Output the (X, Y) coordinate of the center of the cell containing the given text.  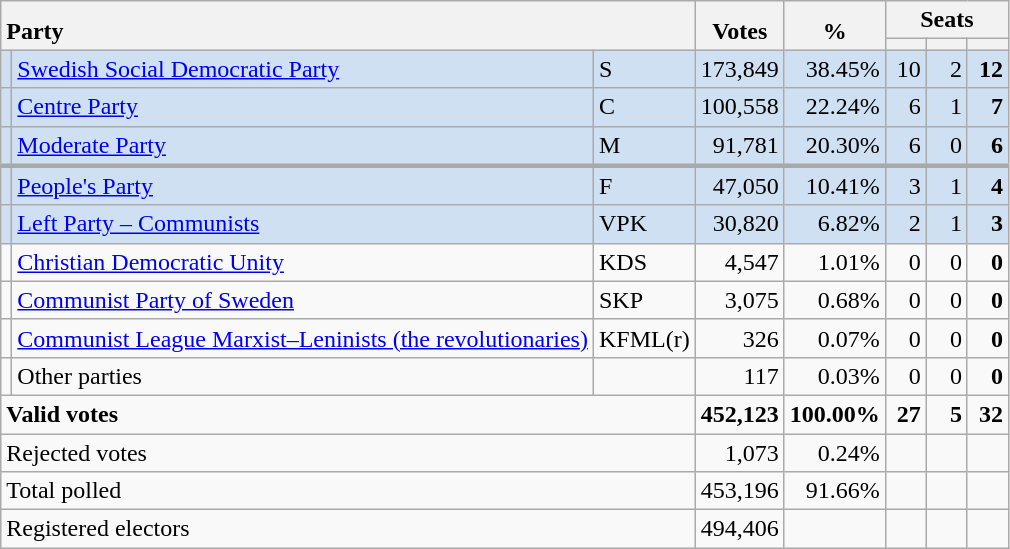
Votes (740, 26)
10.41% (834, 186)
S (644, 69)
KFML(r) (644, 338)
91,781 (740, 146)
People's Party (303, 186)
3,075 (740, 300)
Communist League Marxist–Leninists (the revolutionaries) (303, 338)
7 (988, 107)
1.01% (834, 262)
173,849 (740, 69)
Moderate Party (303, 146)
Rejected votes (348, 453)
22.24% (834, 107)
20.30% (834, 146)
Other parties (303, 376)
Registered electors (348, 529)
C (644, 107)
Christian Democratic Unity (303, 262)
0.07% (834, 338)
100.00% (834, 414)
38.45% (834, 69)
494,406 (740, 529)
0.68% (834, 300)
Party (348, 26)
453,196 (740, 491)
452,123 (740, 414)
% (834, 26)
117 (740, 376)
Swedish Social Democratic Party (303, 69)
M (644, 146)
27 (906, 414)
VPK (644, 224)
91.66% (834, 491)
32 (988, 414)
0.24% (834, 453)
4 (988, 186)
F (644, 186)
326 (740, 338)
10 (906, 69)
0.03% (834, 376)
Communist Party of Sweden (303, 300)
Centre Party (303, 107)
Left Party – Communists (303, 224)
Valid votes (348, 414)
30,820 (740, 224)
Total polled (348, 491)
KDS (644, 262)
SKP (644, 300)
47,050 (740, 186)
6.82% (834, 224)
Seats (946, 20)
12 (988, 69)
100,558 (740, 107)
1,073 (740, 453)
4,547 (740, 262)
5 (946, 414)
